Search for the cell housing the specified text and yield its (X, Y) center coordinate. 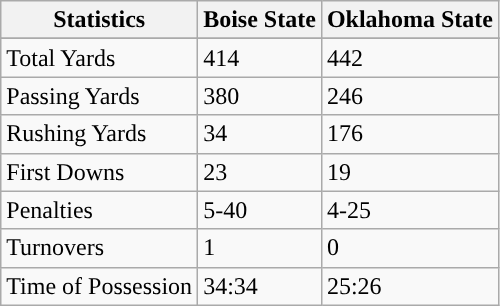
Time of Possession (100, 286)
25:26 (410, 286)
Boise State (260, 20)
4-25 (410, 210)
23 (260, 172)
0 (410, 248)
414 (260, 58)
176 (410, 134)
Turnovers (100, 248)
Oklahoma State (410, 20)
1 (260, 248)
34 (260, 134)
First Downs (100, 172)
442 (410, 58)
Total Yards (100, 58)
Passing Yards (100, 96)
Statistics (100, 20)
19 (410, 172)
Rushing Yards (100, 134)
5-40 (260, 210)
Penalties (100, 210)
380 (260, 96)
34:34 (260, 286)
246 (410, 96)
